Capture the cell that displays the provided text and extract its (x, y) central coordinate. 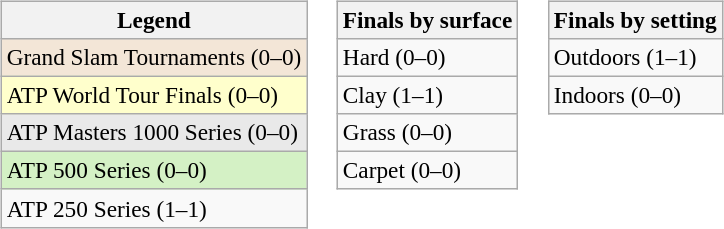
Finals by setting (635, 20)
Clay (1–1) (427, 95)
Hard (0–0) (427, 57)
Grass (0–0) (427, 133)
ATP 500 Series (0–0) (154, 171)
Legend (154, 20)
Outdoors (1–1) (635, 57)
ATP World Tour Finals (0–0) (154, 95)
Indoors (0–0) (635, 95)
ATP Masters 1000 Series (0–0) (154, 133)
Finals by surface (427, 20)
Carpet (0–0) (427, 171)
Grand Slam Tournaments (0–0) (154, 57)
ATP 250 Series (1–1) (154, 208)
